Scan for the cell matching the given text and deliver its (x, y) coordinate at center. 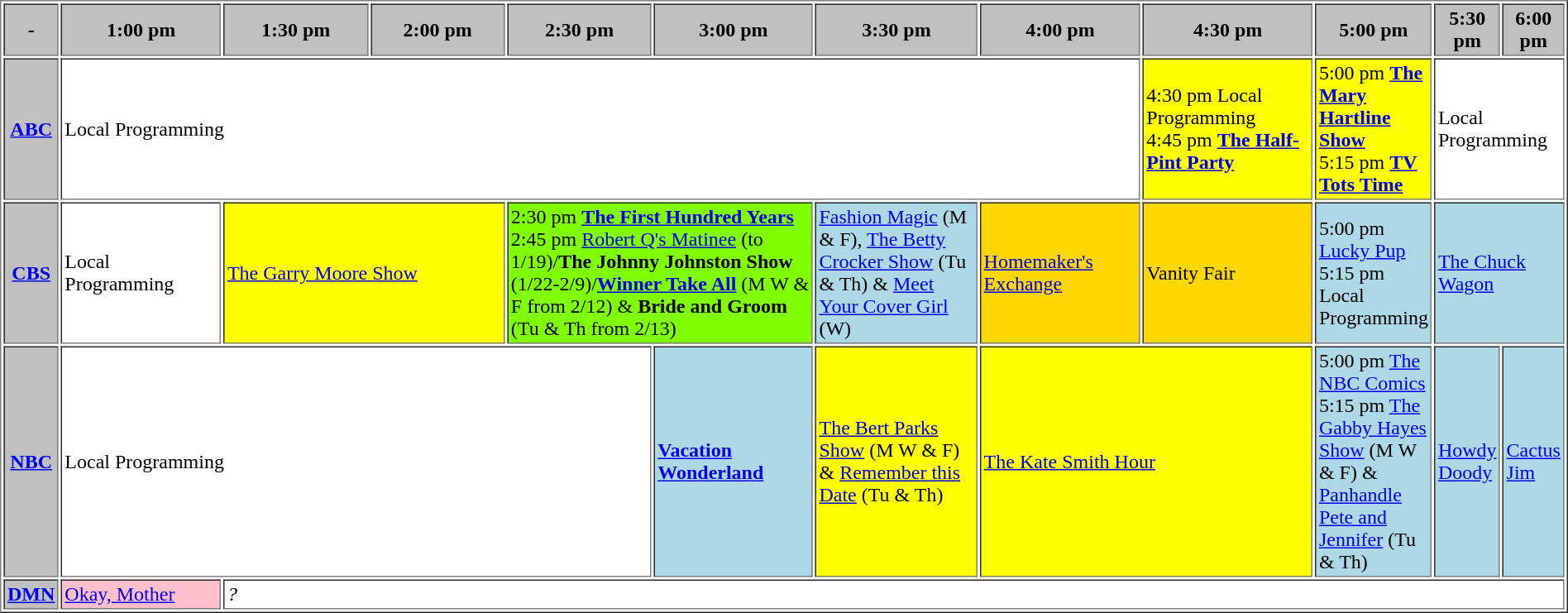
- (31, 30)
CBS (31, 273)
Okay, Mother (141, 594)
Vacation Wonderland (734, 462)
The Chuck Wagon (1499, 273)
Howdy Doody (1467, 462)
3:30 pm (896, 30)
4:30 pm Local Programming4:45 pm The Half-Pint Party (1228, 129)
The Bert Parks Show (M W & F) & Remember this Date (Tu & Th) (896, 462)
1:30 pm (295, 30)
The Kate Smith Hour (1146, 462)
2:30 pm (579, 30)
Cactus Jim (1533, 462)
5:00 pm (1373, 30)
The Garry Moore Show (364, 273)
Vanity Fair (1228, 273)
Fashion Magic (M & F), The Betty Crocker Show (Tu & Th) & Meet Your Cover Girl (W) (896, 273)
Homemaker's Exchange (1060, 273)
5:30 pm (1467, 30)
3:00 pm (734, 30)
? (893, 594)
DMN (31, 594)
2:00 pm (437, 30)
1:00 pm (141, 30)
5:00 pm The Mary Hartline Show5:15 pm TV Tots Time (1373, 129)
6:00 pm (1533, 30)
ABC (31, 129)
5:00 pm Lucky Pup5:15 pm Local Programming (1373, 273)
4:00 pm (1060, 30)
5:00 pm The NBC Comics5:15 pm The Gabby Hayes Show (M W & F) & Panhandle Pete and Jennifer (Tu & Th) (1373, 462)
4:30 pm (1228, 30)
NBC (31, 462)
